Locate the cell with the specified text and output its [x, y] center coordinate. 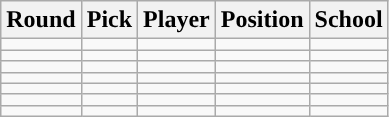
Player [177, 20]
Round [41, 20]
Pick [109, 20]
School [348, 20]
Position [262, 20]
